From the cell containing the given text, extract its center point as [X, Y] coordinate. 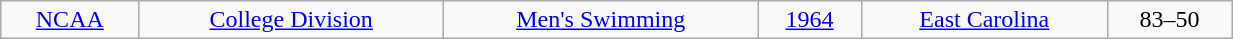
83–50 [1169, 20]
College Division [292, 20]
NCAA [70, 20]
1964 [810, 20]
East Carolina [984, 20]
Men's Swimming [600, 20]
